Return [x, y] of the center of cell containing provided text 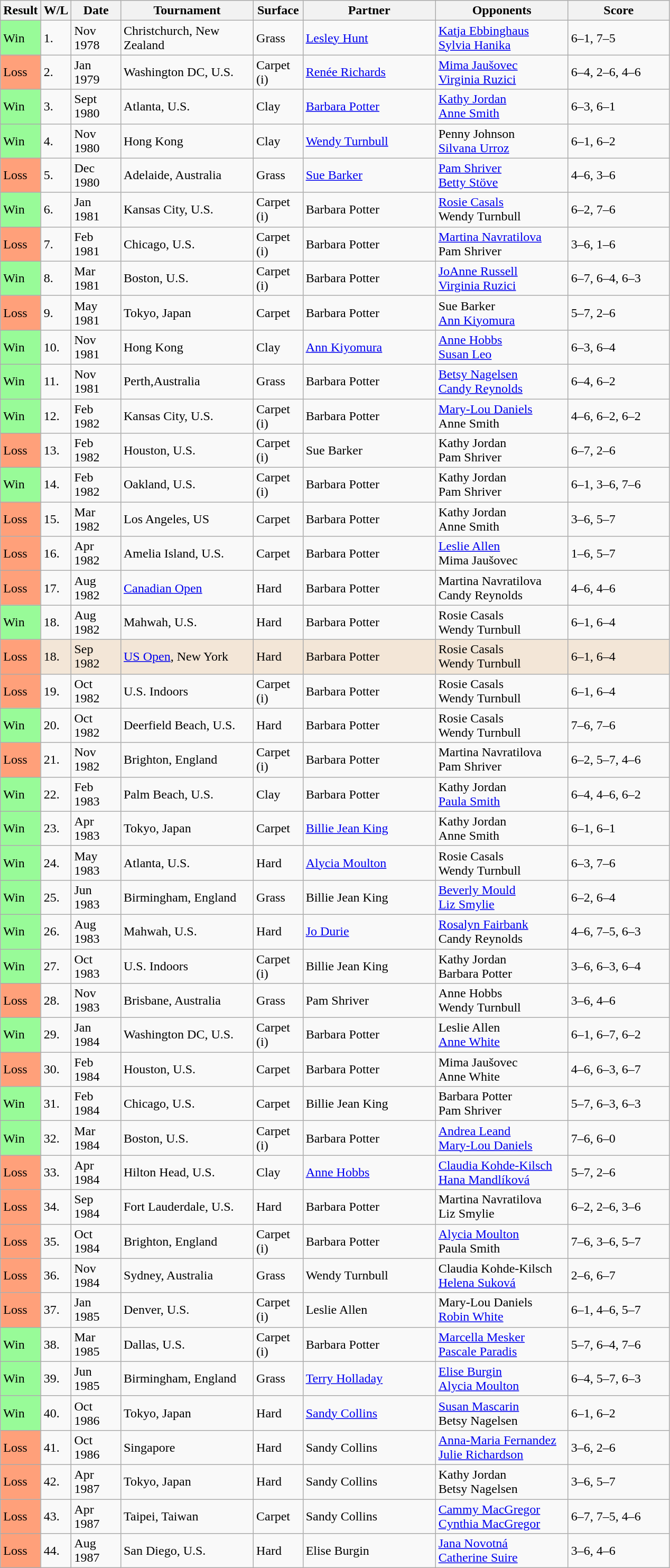
Deerfield Beach, U.S. [187, 725]
2–6, 6–7 [618, 1276]
Amelia Island, U.S. [187, 554]
32. [56, 1138]
Pam Shriver [369, 1001]
4–6, 7–5, 6–3 [618, 931]
Jan 1981 [96, 209]
Christchurch, New Zealand [187, 38]
Apr 1982 [96, 554]
Mima Jaušovec Anne White [502, 1070]
Canadian Open [187, 588]
Mar 1981 [96, 278]
20. [56, 725]
31. [56, 1103]
44. [56, 1551]
33. [56, 1172]
Jana Novotná Catherine Suire [502, 1551]
Feb 1983 [96, 794]
Apr 1983 [96, 829]
Barbara Potter Pam Shriver [502, 1103]
Hilton Head, U.S. [187, 1172]
Aug 1983 [96, 931]
Andrea Leand Mary-Lou Daniels [502, 1138]
Nov 1978 [96, 38]
Kathy Jordan Barbara Potter [502, 966]
Denver, U.S. [187, 1310]
27. [56, 966]
Jo Durie [369, 931]
Claudia Kohde-Kilsch Helena Suková [502, 1276]
38. [56, 1344]
Partner [369, 11]
34. [56, 1207]
Katja Ebbinghaus Sylvia Hanika [502, 38]
Tournament [187, 11]
San Diego, U.S. [187, 1551]
Kathy Jordan Betsy Nagelsen [502, 1482]
Susan Mascarin Betsy Nagelsen [502, 1413]
36. [56, 1276]
Oct 1983 [96, 966]
4–6, 6–3, 6–7 [618, 1070]
13. [56, 450]
5–7, 6–4, 7–6 [618, 1344]
Leslie Allen Mima Jaušovec [502, 554]
7–6, 7–6 [618, 725]
22. [56, 794]
6–7, 6–4, 6–3 [618, 278]
Martina Navratilova Candy Reynolds [502, 588]
Renée Richards [369, 72]
6–3, 6–1 [618, 107]
Sep 1982 [96, 656]
30. [56, 1070]
Marcella Mesker Pascale Paradis [502, 1344]
6–4, 5–7, 6–3 [618, 1378]
Sydney, Australia [187, 1276]
Leslie Allen Anne White [502, 1035]
43. [56, 1516]
Mima Jaušovec Virginia Ruzici [502, 72]
41. [56, 1447]
Claudia Kohde-Kilsch Hana Mandlíková [502, 1172]
6–1, 6–1 [618, 829]
Penny Johnson Silvana Urroz [502, 141]
6–3, 6–4 [618, 347]
5–7, 6–3, 6–3 [618, 1103]
10. [56, 347]
6–1, 4–6, 5–7 [618, 1310]
7–6, 3–6, 5–7 [618, 1241]
1. [56, 38]
25. [56, 897]
5. [56, 175]
Elise Burgin [369, 1551]
Fort Lauderdale, U.S. [187, 1207]
Ann Kiyomura [369, 347]
24. [56, 862]
Jan 1979 [96, 72]
Mar 1984 [96, 1138]
6–1, 3–6, 7–6 [618, 485]
3–6, 1–6 [618, 244]
Dec 1980 [96, 175]
Nov 1982 [96, 760]
Singapore [187, 1447]
40. [56, 1413]
US Open, New York [187, 656]
Jan 1984 [96, 1035]
Betsy Nagelsen Candy Reynolds [502, 382]
15. [56, 519]
6–2, 5–7, 4–6 [618, 760]
29. [56, 1035]
Sue Barker Ann Kiyomura [502, 313]
7. [56, 244]
Mary-Lou Daniels Robin White [502, 1310]
6–7, 7–5, 4–6 [618, 1516]
4. [56, 141]
Surface [278, 11]
6–2, 6–4 [618, 897]
6–2, 2–6, 3–6 [618, 1207]
Leslie Allen [369, 1310]
Martina Navratilova Liz Smylie [502, 1207]
Mary-Lou Daniels Anne Smith [502, 415]
Perth,Australia [187, 382]
Adelaide, Australia [187, 175]
Lesley Hunt [369, 38]
Mar 1982 [96, 519]
6–1, 7–5 [618, 38]
23. [56, 829]
Anne Hobbs Susan Leo [502, 347]
6–3, 7–6 [618, 862]
Pam Shriver Betty Stöve [502, 175]
4–6, 6–2, 6–2 [618, 415]
3–6, 2–6 [618, 1447]
Jun 1983 [96, 897]
Anna-Maria Fernandez Julie Richardson [502, 1447]
Score [618, 11]
37. [56, 1310]
Nov 1983 [96, 1001]
Jan 1985 [96, 1310]
Opponents [502, 11]
35. [56, 1241]
26. [56, 931]
Feb 1981 [96, 244]
4–6, 4–6 [618, 588]
Cammy MacGregor Cynthia MacGregor [502, 1516]
Nov 1980 [96, 141]
Los Angeles, US [187, 519]
16. [56, 554]
Alycia Moulton Paula Smith [502, 1241]
Result [21, 11]
6–4, 6–2 [618, 382]
Sept 1980 [96, 107]
Elise Burgin Alycia Moulton [502, 1378]
Date [96, 11]
Brisbane, Australia [187, 1001]
Anne Hobbs Wendy Turnbull [502, 1001]
14. [56, 485]
6. [56, 209]
8. [56, 278]
Mar 1985 [96, 1344]
42. [56, 1482]
Alycia Moulton [369, 862]
Taipei, Taiwan [187, 1516]
Terry Holladay [369, 1378]
Rosalyn Fairbank Candy Reynolds [502, 931]
28. [56, 1001]
4–6, 3–6 [618, 175]
Aug 1987 [96, 1551]
Oct 1984 [96, 1241]
3–6, 6–3, 6–4 [618, 966]
1–6, 5–7 [618, 554]
JoAnne Russell Virginia Ruzici [502, 278]
3. [56, 107]
Nov 1984 [96, 1276]
6–1, 6–7, 6–2 [618, 1035]
Sep 1984 [96, 1207]
Palm Beach, U.S. [187, 794]
Kathy Jordan Paula Smith [502, 794]
Oakland, U.S. [187, 485]
11. [56, 382]
May 1981 [96, 313]
Jun 1985 [96, 1378]
May 1983 [96, 862]
21. [56, 760]
19. [56, 691]
9. [56, 313]
Apr 1984 [96, 1172]
6–4, 2–6, 4–6 [618, 72]
W/L [56, 11]
2. [56, 72]
Anne Hobbs [369, 1172]
Beverly Mould Liz Smylie [502, 897]
17. [56, 588]
6–2, 7–6 [618, 209]
6–7, 2–6 [618, 450]
39. [56, 1378]
6–4, 4–6, 6–2 [618, 794]
12. [56, 415]
7–6, 6–0 [618, 1138]
Dallas, U.S. [187, 1344]
